Capture the cell that displays the provided text and extract its (X, Y) central coordinate. 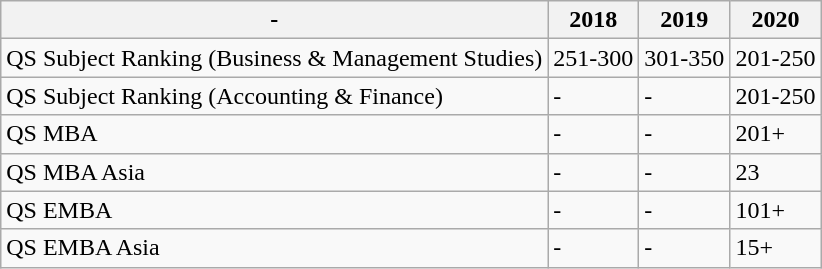
2019 (684, 20)
101+ (776, 210)
QS Subject Ranking (Accounting & Finance) (274, 96)
201+ (776, 134)
2018 (594, 20)
23 (776, 172)
QS EMBA Asia (274, 248)
15+ (776, 248)
251-300 (594, 58)
301-350 (684, 58)
QS Subject Ranking (Business & Management Studies) (274, 58)
QS MBA Asia (274, 172)
2020 (776, 20)
QS EMBA (274, 210)
QS MBA (274, 134)
